Find where the given text appears and provide that cell's center as (X, Y) coordinate. 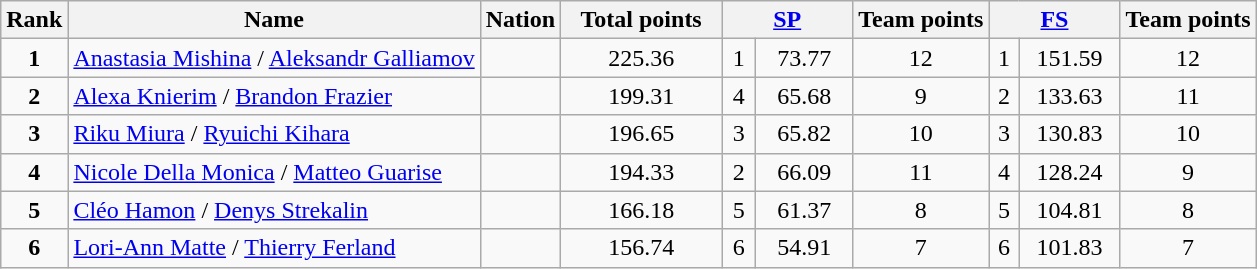
SP (788, 20)
104.81 (1070, 210)
Riku Miura / Ryuichi Kihara (274, 134)
65.82 (804, 134)
Cléo Hamon / Denys Strekalin (274, 210)
101.83 (1070, 248)
194.33 (642, 172)
66.09 (804, 172)
73.77 (804, 58)
Total points (642, 20)
54.91 (804, 248)
65.68 (804, 96)
Lori-Ann Matte / Thierry Ferland (274, 248)
166.18 (642, 210)
225.36 (642, 58)
196.65 (642, 134)
151.59 (1070, 58)
Rank (34, 20)
Alexa Knierim / Brandon Frazier (274, 96)
128.24 (1070, 172)
FS (1054, 20)
Nicole Della Monica / Matteo Guarise (274, 172)
Nation (520, 20)
156.74 (642, 248)
Name (274, 20)
133.63 (1070, 96)
Anastasia Mishina / Aleksandr Galliamov (274, 58)
199.31 (642, 96)
61.37 (804, 210)
130.83 (1070, 134)
